Output the [X, Y] coordinate of the center of the cell containing the given text.  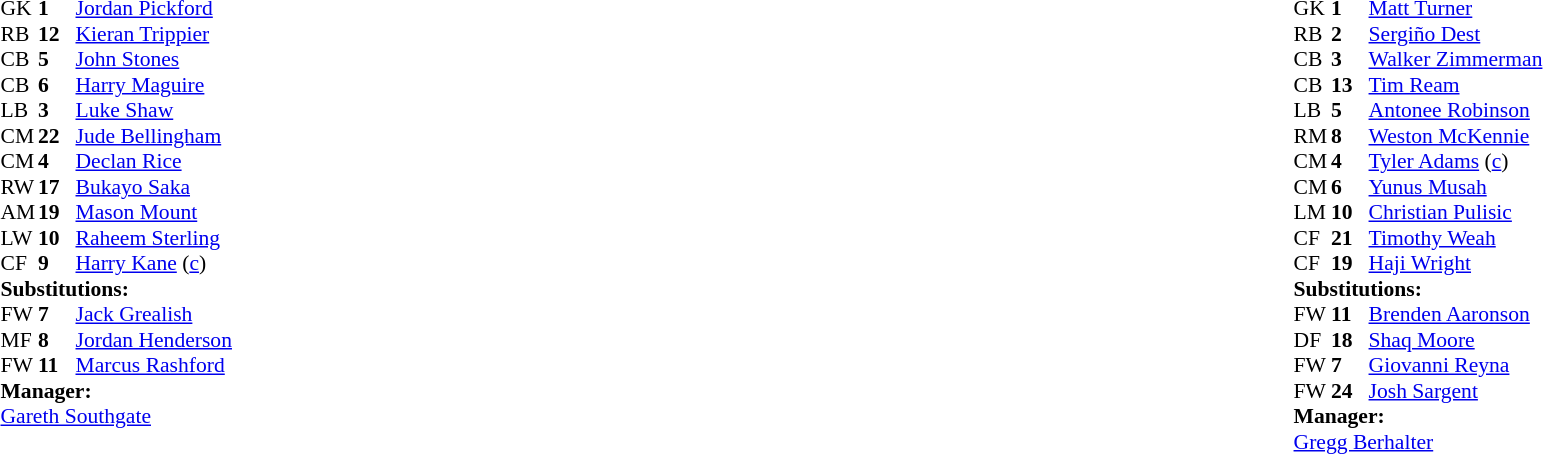
Tim Ream [1456, 85]
AM [19, 213]
John Stones [154, 59]
Tyler Adams (c) [1456, 161]
MF [19, 340]
22 [57, 136]
DF [1313, 340]
17 [57, 187]
Declan Rice [154, 161]
Antonee Robinson [1456, 111]
2 [1350, 34]
13 [1350, 85]
Raheem Sterling [154, 238]
21 [1350, 238]
Mason Mount [154, 213]
Weston McKennie [1456, 136]
12 [57, 34]
RW [19, 187]
Shaq Moore [1456, 340]
Gareth Southgate [116, 417]
Timothy Weah [1456, 238]
Marcus Rashford [154, 365]
Haji Wright [1456, 263]
18 [1350, 340]
Jude Bellingham [154, 136]
LW [19, 238]
Bukayo Saka [154, 187]
Harry Kane (c) [154, 263]
Christian Pulisic [1456, 213]
Kieran Trippier [154, 34]
9 [57, 263]
24 [1350, 391]
LM [1313, 213]
Brenden Aaronson [1456, 315]
Sergiño Dest [1456, 34]
RM [1313, 136]
Jack Grealish [154, 315]
Jordan Henderson [154, 340]
Josh Sargent [1456, 391]
Harry Maguire [154, 85]
Luke Shaw [154, 111]
Walker Zimmerman [1456, 59]
Yunus Musah [1456, 187]
Giovanni Reyna [1456, 365]
